Return [x, y] of the center of cell containing provided text 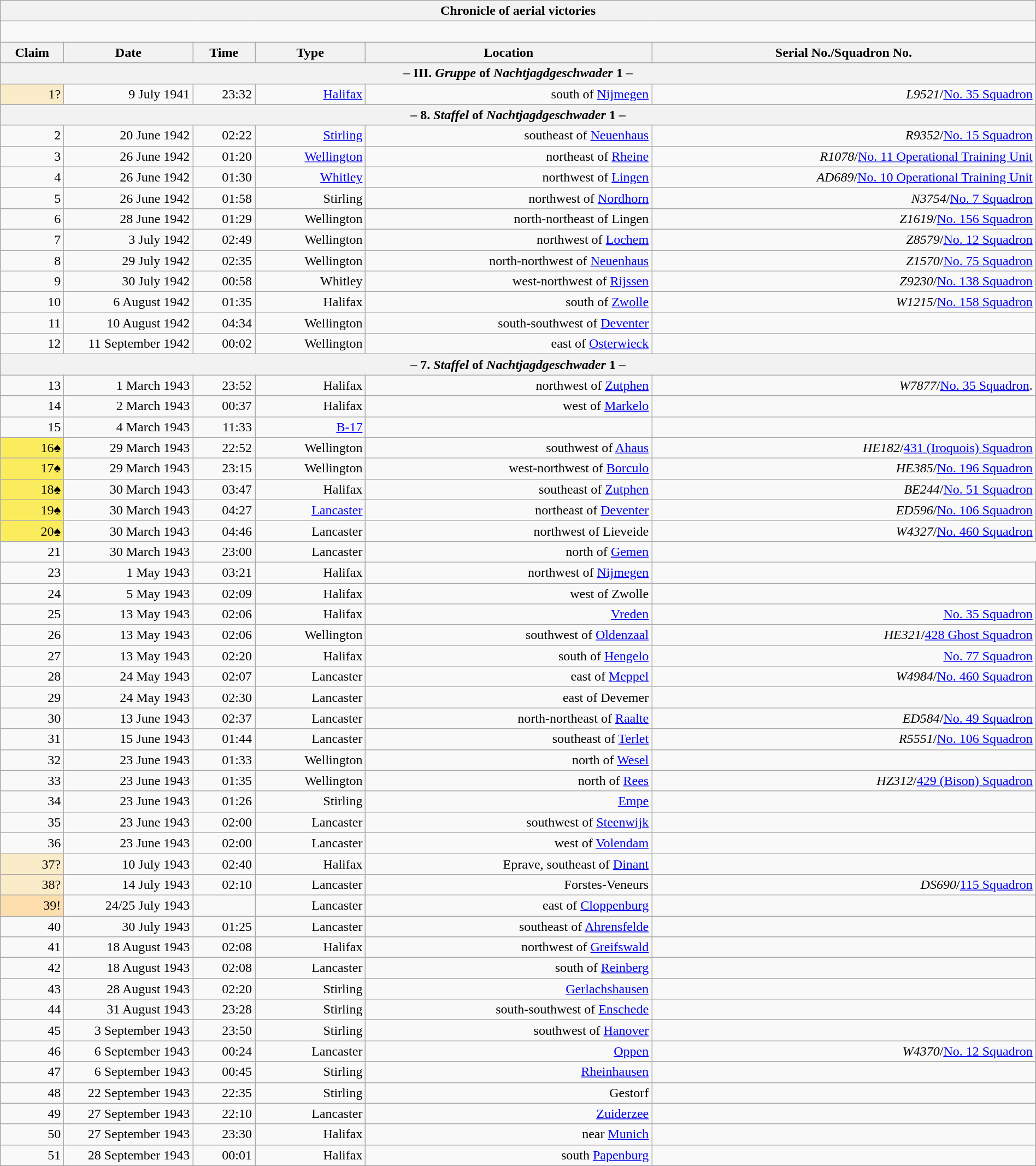
21 [32, 552]
Forstes-Veneurs [509, 884]
04:34 [224, 323]
south of Hengelo [509, 656]
25 [32, 614]
02:30 [224, 698]
22:35 [224, 1093]
W4984/No. 460 Squadron [844, 677]
2 March 1943 [128, 406]
north of Wesel [509, 760]
5 May 1943 [128, 593]
northeast of Deventer [509, 510]
02:37 [224, 718]
34 [32, 801]
north of Gemen [509, 552]
R5551/No. 106 Squadron [844, 739]
north of Rees [509, 781]
No. 77 Squadron [844, 656]
southwest of Hanover [509, 1030]
west-northwest of Rijssen [509, 282]
west of Markelo [509, 406]
18♠ [32, 489]
3 July 1942 [128, 239]
3 [32, 156]
– 8. Staffel of Nachtjagdgeschwader 1 – [518, 115]
22:52 [224, 448]
23:52 [224, 385]
Vreden [509, 614]
23:50 [224, 1030]
28 August 1943 [128, 989]
43 [32, 989]
– 7. Staffel of Nachtjagdgeschwader 1 – [518, 365]
northwest of Lochem [509, 239]
37? [32, 864]
02:09 [224, 593]
02:35 [224, 261]
23:15 [224, 468]
01:30 [224, 177]
28 June 1942 [128, 219]
1 May 1943 [128, 572]
00:24 [224, 1051]
R9352/No. 15 Squadron [844, 136]
29 [32, 698]
23:30 [224, 1134]
41 [32, 947]
22 September 1943 [128, 1093]
W1215/No. 158 Squadron [844, 302]
44 [32, 1010]
southwest of Steenwijk [509, 822]
south Papenburg [509, 1155]
11:33 [224, 427]
southwest of Ahaus [509, 448]
east of Osterwieck [509, 344]
03:47 [224, 489]
W4327/No. 460 Squadron [844, 531]
00:37 [224, 406]
Location [509, 52]
02:49 [224, 239]
1? [32, 94]
02:22 [224, 136]
No. 35 Squadron [844, 614]
Z8579/No. 12 Squadron [844, 239]
northwest of Zutphen [509, 385]
6 [32, 219]
45 [32, 1030]
east of Cloppenburg [509, 905]
42 [32, 968]
R1078/No. 11 Operational Training Unit [844, 156]
01:29 [224, 219]
southwest of Oldenzaal [509, 635]
49 [32, 1114]
00:45 [224, 1072]
02:10 [224, 884]
Rheinhausen [509, 1072]
16♠ [32, 448]
Gerlachshausen [509, 989]
DS690/115 Squadron [844, 884]
47 [32, 1072]
Zuiderzee [509, 1114]
27 [32, 656]
HE182/431 (Iroquois) Squadron [844, 448]
20♠ [32, 531]
13 [32, 385]
Claim [32, 52]
south-southwest of Enschede [509, 1010]
23:28 [224, 1010]
Empe [509, 801]
17♠ [32, 468]
HE385/No. 196 Squadron [844, 468]
north-northeast of Lingen [509, 219]
AD689/No. 10 Operational Training Unit [844, 177]
W7877/No. 35 Squadron. [844, 385]
50 [32, 1134]
3 September 1943 [128, 1030]
near Munich [509, 1134]
00:58 [224, 282]
southeast of Zutphen [509, 489]
N3754/No. 7 Squadron [844, 198]
24 [32, 593]
5 [32, 198]
northwest of Lieveide [509, 531]
Z1570/No. 75 Squadron [844, 261]
46 [32, 1051]
22:10 [224, 1114]
28 [32, 677]
7 [32, 239]
south of Zwolle [509, 302]
03:21 [224, 572]
14 July 1943 [128, 884]
4 March 1943 [128, 427]
19♠ [32, 510]
02:07 [224, 677]
30 [32, 718]
10 [32, 302]
southeast of Ahrensfelde [509, 927]
north-northeast of Raalte [509, 718]
6 August 1942 [128, 302]
L9521/No. 35 Squadron [844, 94]
32 [32, 760]
33 [32, 781]
31 August 1943 [128, 1010]
26 [32, 635]
1 March 1943 [128, 385]
40 [32, 927]
11 [32, 323]
HZ312/429 (Bison) Squadron [844, 781]
west of Volendam [509, 843]
west of Zwolle [509, 593]
northwest of Nijmegen [509, 572]
ED584/No. 49 Squadron [844, 718]
southeast of Neuenhaus [509, 136]
00:02 [224, 344]
11 September 1942 [128, 344]
northwest of Lingen [509, 177]
Serial No./Squadron No. [844, 52]
12 [32, 344]
south of Nijmegen [509, 94]
01:25 [224, 927]
Oppen [509, 1051]
01:58 [224, 198]
9 [32, 282]
15 [32, 427]
38? [32, 884]
2 [32, 136]
Type [310, 52]
north-northwest of Neuenhaus [509, 261]
01:33 [224, 760]
northwest of Greifswald [509, 947]
39! [32, 905]
23:00 [224, 552]
B-17 [310, 427]
east of Meppel [509, 677]
48 [32, 1093]
20 June 1942 [128, 136]
northwest of Nordhorn [509, 198]
Z1619/No. 156 Squadron [844, 219]
13 June 1943 [128, 718]
10 August 1942 [128, 323]
ED596/No. 106 Squadron [844, 510]
BE244/No. 51 Squadron [844, 489]
31 [32, 739]
Gestorf [509, 1093]
14 [32, 406]
Z9230/No. 138 Squadron [844, 282]
4 [32, 177]
south-southwest of Deventer [509, 323]
W4370/No. 12 Squadron [844, 1051]
01:26 [224, 801]
24/25 July 1943 [128, 905]
36 [32, 843]
04:27 [224, 510]
35 [32, 822]
Chronicle of aerial victories [518, 11]
30 July 1942 [128, 282]
04:46 [224, 531]
15 June 1943 [128, 739]
– III. Gruppe of Nachtjagdgeschwader 1 – [518, 73]
23:32 [224, 94]
southeast of Terlet [509, 739]
Date [128, 52]
01:44 [224, 739]
northeast of Rheine [509, 156]
10 July 1943 [128, 864]
9 July 1941 [128, 94]
02:40 [224, 864]
HE321/428 Ghost Squadron [844, 635]
8 [32, 261]
51 [32, 1155]
29 July 1942 [128, 261]
south of Reinberg [509, 968]
Eprave, southeast of Dinant [509, 864]
Time [224, 52]
east of Devemer [509, 698]
west-northwest of Borculo [509, 468]
01:20 [224, 156]
00:01 [224, 1155]
28 September 1943 [128, 1155]
30 July 1943 [128, 927]
23 [32, 572]
